Find where the given text appears and provide that cell's center as [X, Y] coordinate. 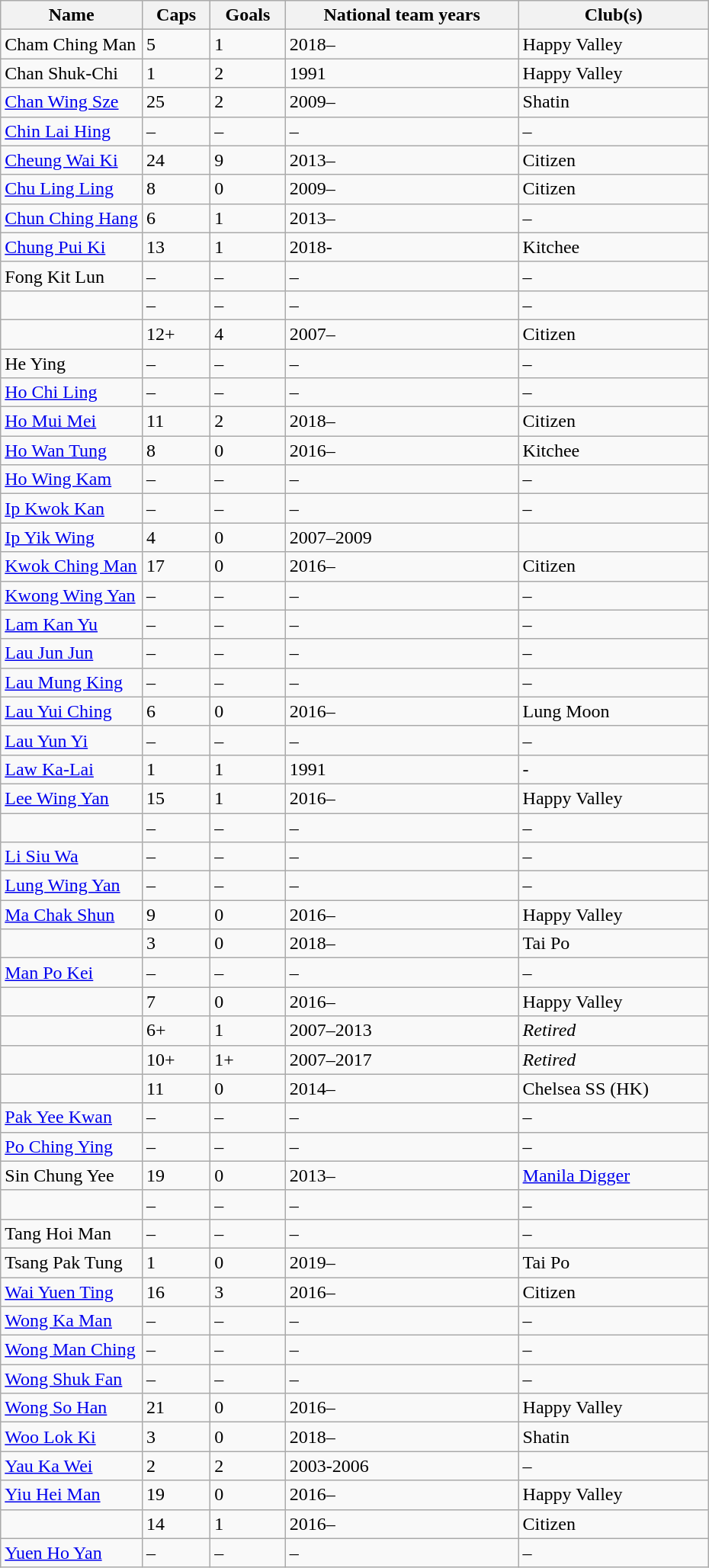
Man Po Kei [72, 973]
Chin Lai Hing [72, 131]
13 [175, 247]
Lung Moon [613, 711]
1+ [249, 1060]
Fong Kit Lun [72, 276]
Yiu Hei Man [72, 1495]
12+ [175, 334]
Kwok Ching Man [72, 566]
Chun Ching Hang [72, 218]
2007–2013 [402, 1031]
2018- [402, 247]
Ho Mui Mei [72, 422]
National team years [402, 15]
2014– [402, 1089]
Tsang Pak Tung [72, 1262]
Tang Hoi Man [72, 1233]
Ma Chak Shun [72, 915]
10+ [175, 1060]
2007– [402, 334]
Li Siu Wa [72, 857]
2003-2006 [402, 1466]
16 [175, 1292]
Chung Pui Ki [72, 247]
Wong So Han [72, 1408]
Chu Ling Ling [72, 189]
15 [175, 798]
Name [72, 15]
Yuen Ho Yan [72, 1553]
- [613, 769]
Lung Wing Yan [72, 886]
24 [175, 160]
Lam Kan Yu [72, 624]
Woo Lok Ki [72, 1437]
Wong Shuk Fan [72, 1379]
Ip Yik Wing [72, 537]
Wong Ka Man [72, 1321]
Chan Wing Sze [72, 102]
Goals [249, 15]
Cham Ching Man [72, 44]
Lau Yui Ching [72, 711]
Ip Kwok Kan [72, 508]
Manila Digger [613, 1175]
Ho Chi Ling [72, 393]
17 [175, 566]
Kwong Wing Yan [72, 595]
Wong Man Ching [72, 1350]
2007–2009 [402, 537]
7 [175, 1002]
2019– [402, 1262]
2007–2017 [402, 1060]
Ho Wing Kam [72, 479]
21 [175, 1408]
Chelsea SS (HK) [613, 1089]
Lau Yun Yi [72, 740]
Ho Wan Tung [72, 451]
He Ying [72, 364]
Wai Yuen Ting [72, 1292]
Lau Mung King [72, 682]
Caps [175, 15]
5 [175, 44]
Chan Shuk-Chi [72, 73]
Club(s) [613, 15]
25 [175, 102]
Law Ka-Lai [72, 769]
Sin Chung Yee [72, 1175]
Cheung Wai Ki [72, 160]
Pak Yee Kwan [72, 1117]
Lau Jun Jun [72, 653]
Po Ching Ying [72, 1146]
Yau Ka Wei [72, 1466]
Lee Wing Yan [72, 798]
14 [175, 1524]
6+ [175, 1031]
